Pinpoint the cell where the given text exists, returning its [x, y] midpoint coordinate. 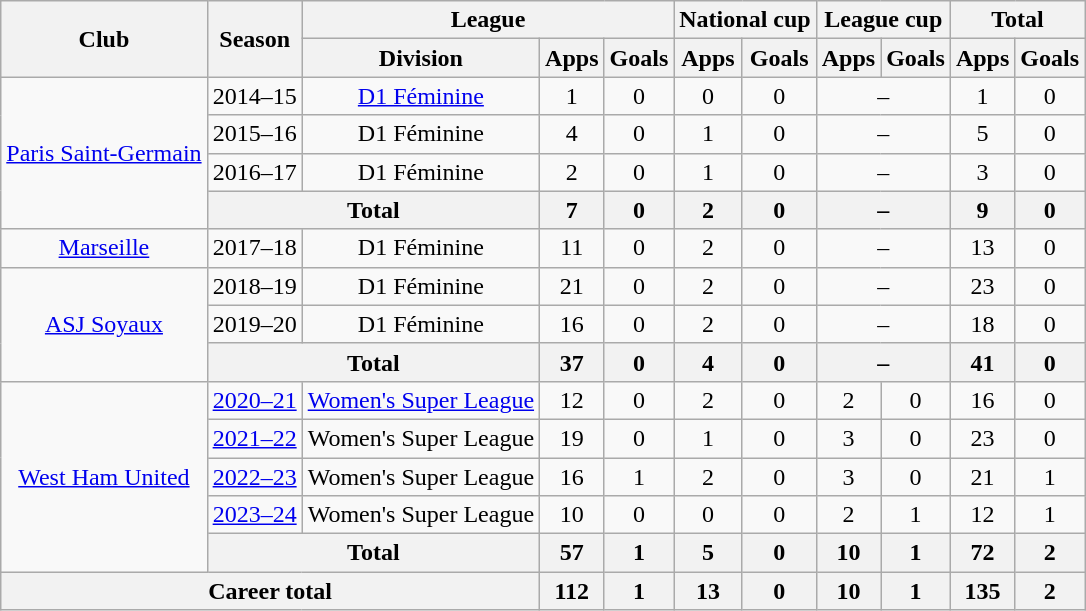
7 [572, 210]
Season [254, 39]
2020–21 [254, 400]
League cup [883, 20]
11 [572, 248]
41 [982, 362]
2017–18 [254, 248]
ASJ Soyaux [104, 324]
Marseille [104, 248]
135 [982, 591]
9 [982, 210]
57 [572, 553]
2014–15 [254, 96]
18 [982, 324]
37 [572, 362]
2018–19 [254, 286]
Division [420, 58]
2022–23 [254, 477]
2019–20 [254, 324]
Club [104, 39]
2023–24 [254, 515]
National cup [745, 20]
West Ham United [104, 476]
112 [572, 591]
2015–16 [254, 134]
Career total [270, 591]
Paris Saint-Germain [104, 153]
League [488, 20]
2021–22 [254, 438]
19 [572, 438]
72 [982, 553]
2016–17 [254, 172]
